For the text-containing cell, return its midpoint in [X, Y] coordinate format. 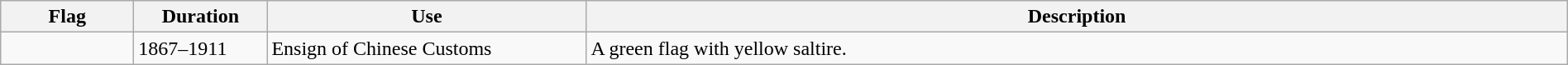
A green flag with yellow saltire. [1077, 48]
1867–1911 [200, 48]
Description [1077, 17]
Use [427, 17]
Ensign of Chinese Customs [427, 48]
Duration [200, 17]
Flag [68, 17]
